For the text-containing cell, return its midpoint in (X, Y) coordinate format. 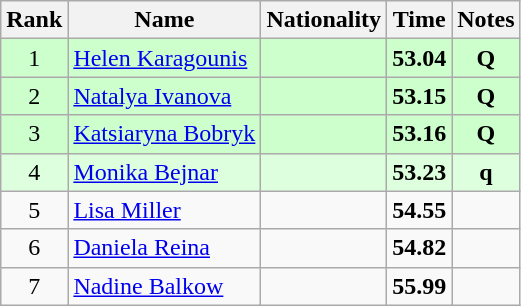
Lisa Miller (164, 210)
Daniela Reina (164, 248)
Time (420, 20)
53.04 (420, 58)
5 (34, 210)
Katsiaryna Bobryk (164, 134)
55.99 (420, 286)
54.55 (420, 210)
Notes (486, 20)
2 (34, 96)
1 (34, 58)
54.82 (420, 248)
Monika Bejnar (164, 172)
Nadine Balkow (164, 286)
Natalya Ivanova (164, 96)
3 (34, 134)
q (486, 172)
53.23 (420, 172)
7 (34, 286)
Name (164, 20)
53.16 (420, 134)
Rank (34, 20)
6 (34, 248)
4 (34, 172)
Nationality (324, 20)
53.15 (420, 96)
Helen Karagounis (164, 58)
